Detect which cell encompasses the target text, then output its [X, Y] center coordinate. 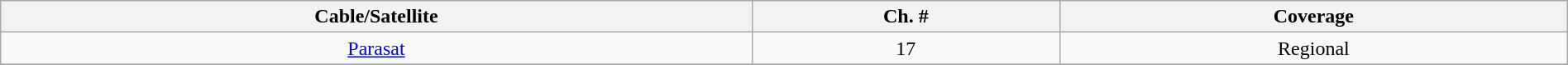
Coverage [1314, 17]
17 [906, 48]
Parasat [376, 48]
Cable/Satellite [376, 17]
Regional [1314, 48]
Ch. # [906, 17]
